Pinpoint the cell where the given text exists, returning its (X, Y) midpoint coordinate. 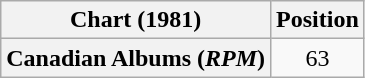
Chart (1981) (136, 20)
Canadian Albums (RPM) (136, 58)
63 (318, 58)
Position (318, 20)
